Find where the given text appears and provide that cell's center as (X, Y) coordinate. 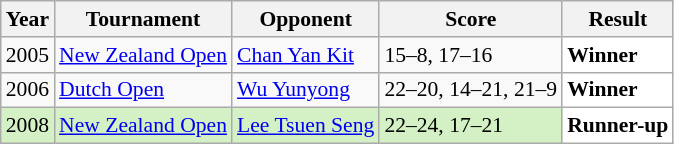
Lee Tsuen Seng (306, 126)
Year (28, 19)
2006 (28, 90)
2008 (28, 126)
22–24, 17–21 (470, 126)
Tournament (143, 19)
22–20, 14–21, 21–9 (470, 90)
Opponent (306, 19)
Score (470, 19)
Runner-up (618, 126)
Result (618, 19)
15–8, 17–16 (470, 55)
Dutch Open (143, 90)
Wu Yunyong (306, 90)
Chan Yan Kit (306, 55)
2005 (28, 55)
